From the cell containing the given text, extract its center point as (X, Y) coordinate. 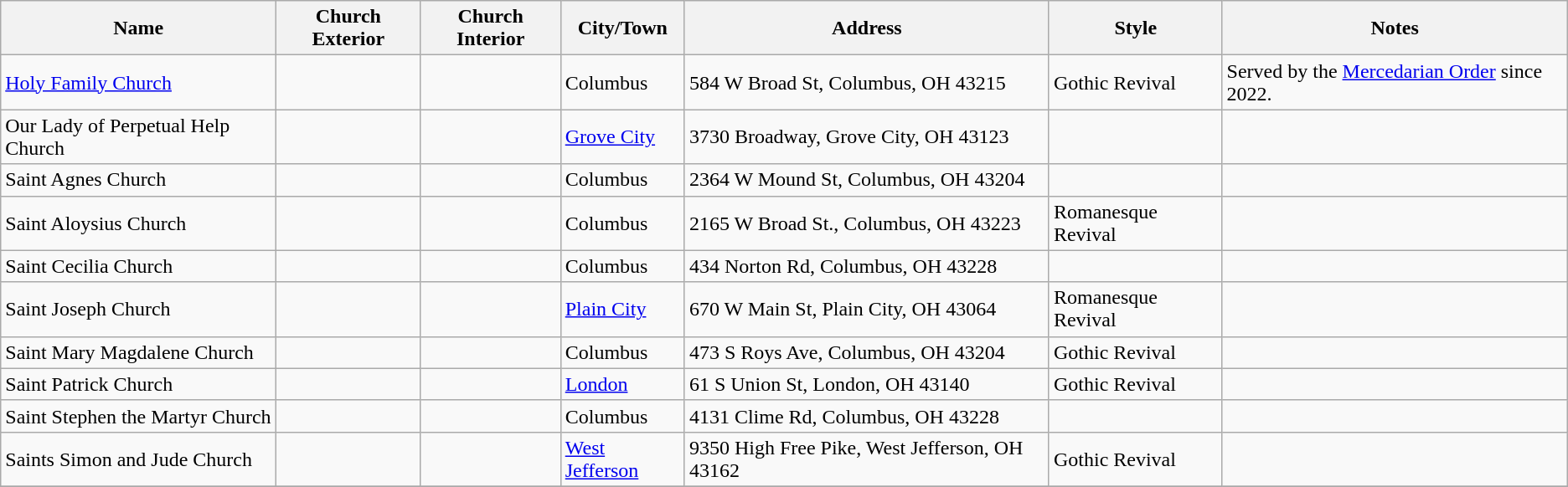
670 W Main St, Plain City, OH 43064 (866, 310)
City/Town (622, 28)
9350 High Free Pike, West Jefferson, OH 43162 (866, 459)
473 S Roys Ave, Columbus, OH 43204 (866, 352)
584 W Broad St, Columbus, OH 43215 (866, 82)
Saint Joseph Church (139, 310)
Our Lady of Perpetual Help Church (139, 137)
4131 Clime Rd, Columbus, OH 43228 (866, 416)
Saint Patrick Church (139, 384)
West Jefferson (622, 459)
434 Norton Rd, Columbus, OH 43228 (866, 266)
Saint Mary Magdalene Church (139, 352)
Saints Simon and Jude Church (139, 459)
2364 W Mound St, Columbus, OH 43204 (866, 180)
Saint Cecilia Church (139, 266)
Plain City (622, 310)
61 S Union St, London, OH 43140 (866, 384)
Saint Aloysius Church (139, 223)
Notes (1395, 28)
Church Exterior (348, 28)
Holy Family Church (139, 82)
3730 Broadway, Grove City, OH 43123 (866, 137)
Name (139, 28)
2165 W Broad St., Columbus, OH 43223 (866, 223)
Saint Stephen the Martyr Church (139, 416)
Church Interior (491, 28)
Saint Agnes Church (139, 180)
London (622, 384)
Grove City (622, 137)
Served by the Mercedarian Order since 2022. (1395, 82)
Style (1136, 28)
Address (866, 28)
